From the cell containing the given text, extract its center point as [X, Y] coordinate. 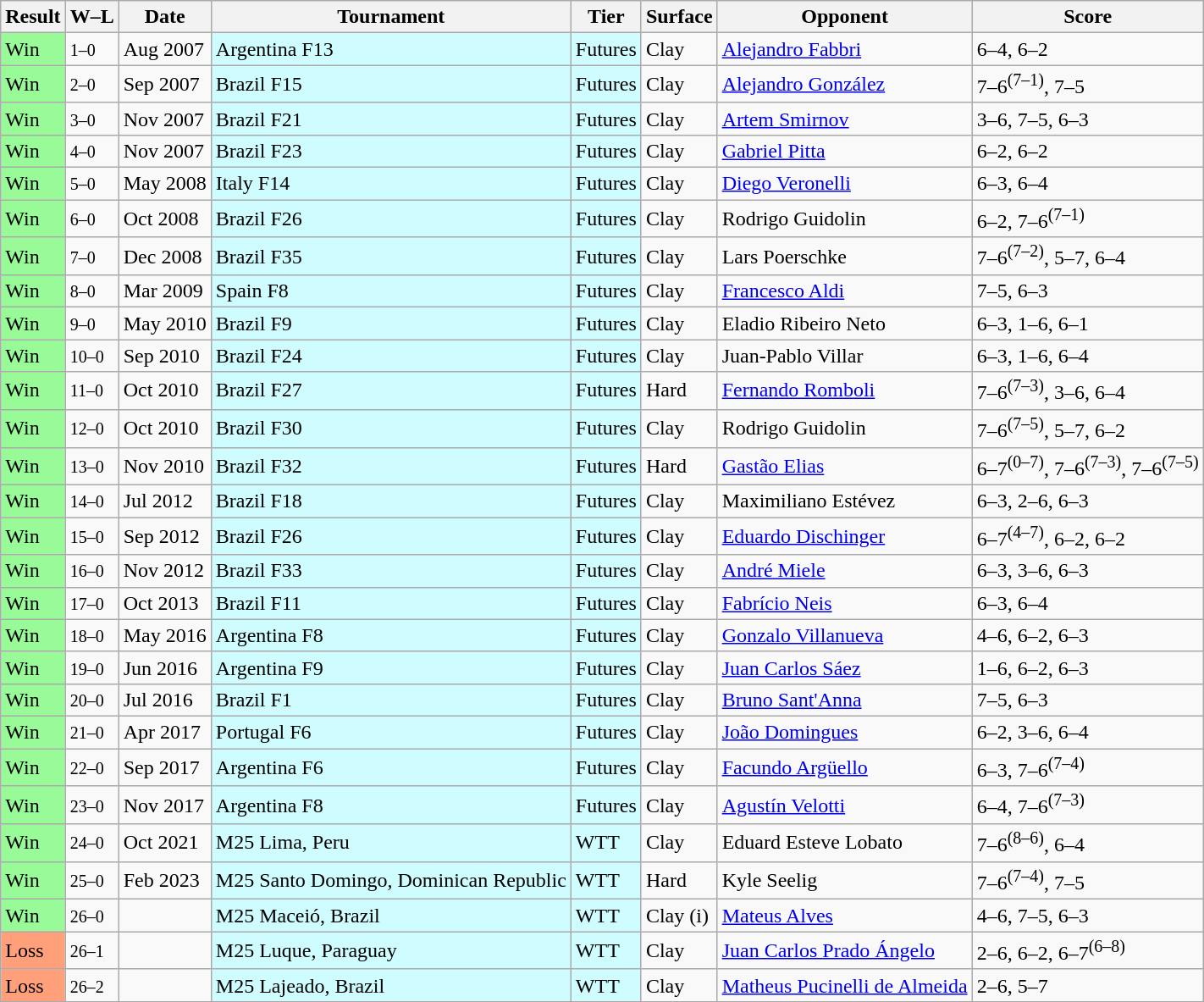
Portugal F6 [391, 733]
24–0 [91, 844]
Nov 2012 [164, 571]
4–0 [91, 151]
Date [164, 17]
6–7(0–7), 7–6(7–3), 7–6(7–5) [1087, 466]
6–3, 7–6(7–4) [1087, 767]
Dec 2008 [164, 256]
6–2, 3–6, 6–4 [1087, 733]
Matheus Pucinelli de Almeida [845, 985]
7–6(7–5), 5–7, 6–2 [1087, 429]
2–6, 5–7 [1087, 985]
26–1 [91, 950]
Argentina F9 [391, 667]
Eladio Ribeiro Neto [845, 324]
19–0 [91, 667]
M25 Lajeado, Brazil [391, 985]
23–0 [91, 805]
M25 Lima, Peru [391, 844]
Alejandro Fabbri [845, 49]
5–0 [91, 184]
Nov 2010 [164, 466]
Juan Carlos Sáez [845, 667]
26–2 [91, 985]
Juan-Pablo Villar [845, 356]
20–0 [91, 700]
Alejandro González [845, 85]
Surface [679, 17]
Mar 2009 [164, 291]
Sep 2010 [164, 356]
Argentina F6 [391, 767]
Brazil F21 [391, 119]
Maximiliano Estévez [845, 501]
22–0 [91, 767]
Brazil F18 [391, 501]
7–6(7–1), 7–5 [1087, 85]
Brazil F11 [391, 603]
25–0 [91, 881]
9–0 [91, 324]
Gonzalo Villanueva [845, 635]
6–2, 7–6(7–1) [1087, 219]
Brazil F35 [391, 256]
Artem Smirnov [845, 119]
10–0 [91, 356]
Gabriel Pitta [845, 151]
Jul 2016 [164, 700]
May 2010 [164, 324]
Gastão Elias [845, 466]
Jul 2012 [164, 501]
7–6(7–3), 3–6, 6–4 [1087, 391]
Nov 2017 [164, 805]
Score [1087, 17]
Opponent [845, 17]
11–0 [91, 391]
Facundo Argüello [845, 767]
Eduardo Dischinger [845, 537]
Mateus Alves [845, 916]
Sep 2017 [164, 767]
6–3, 1–6, 6–1 [1087, 324]
4–6, 6–2, 6–3 [1087, 635]
Tier [606, 17]
Brazil F9 [391, 324]
Brazil F15 [391, 85]
1–6, 6–2, 6–3 [1087, 667]
7–0 [91, 256]
Tournament [391, 17]
2–6, 6–2, 6–7(6–8) [1087, 950]
21–0 [91, 733]
6–4, 6–2 [1087, 49]
7–6(7–4), 7–5 [1087, 881]
6–2, 6–2 [1087, 151]
Spain F8 [391, 291]
Brazil F33 [391, 571]
8–0 [91, 291]
3–0 [91, 119]
26–0 [91, 916]
Brazil F27 [391, 391]
Brazil F24 [391, 356]
Result [33, 17]
Lars Poerschke [845, 256]
2–0 [91, 85]
6–3, 3–6, 6–3 [1087, 571]
7–6(8–6), 6–4 [1087, 844]
12–0 [91, 429]
May 2016 [164, 635]
6–3, 1–6, 6–4 [1087, 356]
1–0 [91, 49]
Oct 2021 [164, 844]
M25 Luque, Paraguay [391, 950]
Oct 2013 [164, 603]
Oct 2008 [164, 219]
Brazil F1 [391, 700]
6–4, 7–6(7–3) [1087, 805]
Aug 2007 [164, 49]
13–0 [91, 466]
6–3, 2–6, 6–3 [1087, 501]
Brazil F23 [391, 151]
Kyle Seelig [845, 881]
João Domingues [845, 733]
Fernando Romboli [845, 391]
Clay (i) [679, 916]
Argentina F13 [391, 49]
7–6(7–2), 5–7, 6–4 [1087, 256]
16–0 [91, 571]
Brazil F32 [391, 466]
M25 Santo Domingo, Dominican Republic [391, 881]
Bruno Sant'Anna [845, 700]
Juan Carlos Prado Ángelo [845, 950]
3–6, 7–5, 6–3 [1087, 119]
Sep 2012 [164, 537]
André Miele [845, 571]
Jun 2016 [164, 667]
M25 Maceió, Brazil [391, 916]
18–0 [91, 635]
Agustín Velotti [845, 805]
Italy F14 [391, 184]
14–0 [91, 501]
Sep 2007 [164, 85]
6–0 [91, 219]
Francesco Aldi [845, 291]
15–0 [91, 537]
May 2008 [164, 184]
Fabrício Neis [845, 603]
Brazil F30 [391, 429]
Feb 2023 [164, 881]
4–6, 7–5, 6–3 [1087, 916]
Diego Veronelli [845, 184]
17–0 [91, 603]
6–7(4–7), 6–2, 6–2 [1087, 537]
Eduard Esteve Lobato [845, 844]
Apr 2017 [164, 733]
W–L [91, 17]
